For the text-containing cell, return its midpoint in (X, Y) coordinate format. 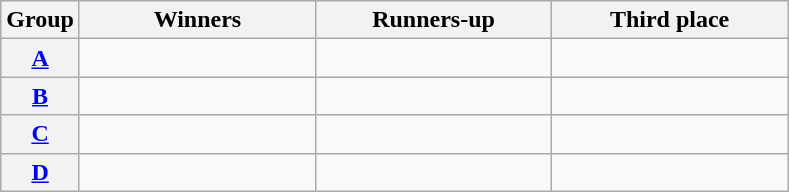
Group (40, 20)
A (40, 58)
Winners (197, 20)
Runners-up (433, 20)
C (40, 134)
Third place (670, 20)
D (40, 172)
B (40, 96)
